Locate the cell with the specified text and output its [X, Y] center coordinate. 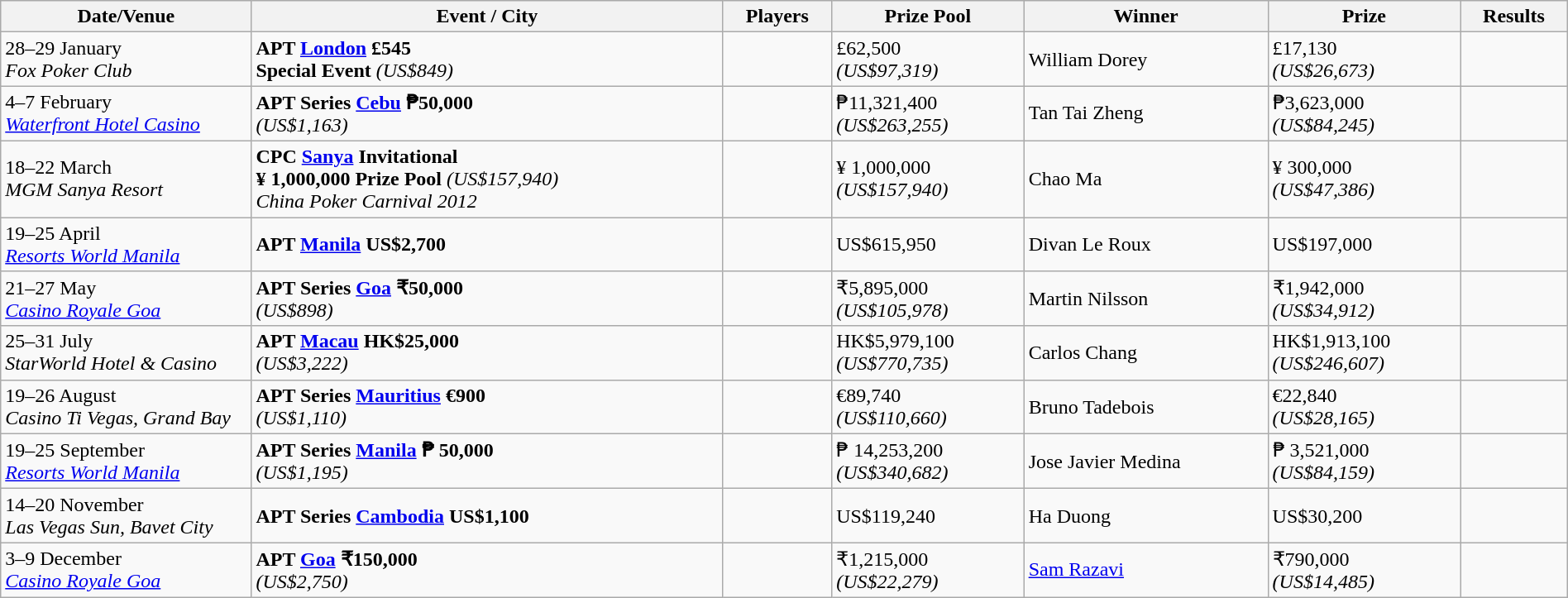
₱11,321,400(US$263,255) [928, 114]
Martin Nilsson [1146, 299]
Divan Le Roux [1146, 243]
Date/Venue [126, 17]
19–25 SeptemberResorts World Manila [126, 462]
14–20 NovemberLas Vegas Sun, Bavet City [126, 516]
4–7 FebruaryWaterfront Hotel Casino [126, 114]
Sam Razavi [1146, 571]
US$119,240 [928, 516]
Players [777, 17]
Results [1514, 17]
₱ 14,253,200(US$340,682) [928, 462]
Jose Javier Medina [1146, 462]
₹5,895,000(US$105,978) [928, 299]
APT London £545Special Event (US$849) [487, 60]
£17,130(US$26,673) [1364, 60]
25–31 JulyStarWorld Hotel & Casino [126, 352]
APT Series Goa ₹50,000(US$898) [487, 299]
₱3,623,000(US$84,245) [1364, 114]
Event / City [487, 17]
Prize Pool [928, 17]
£62,500(US$97,319) [928, 60]
₹1,215,000(US$22,279) [928, 571]
APT Manila US$2,700 [487, 243]
CPC Sanya Invitational¥ 1,000,000 Prize Pool (US$157,940)China Poker Carnival 2012 [487, 179]
₱ 3,521,000(US$84,159) [1364, 462]
William Dorey [1146, 60]
Carlos Chang [1146, 352]
18–22 MarchMGM Sanya Resort [126, 179]
US$197,000 [1364, 243]
Winner [1146, 17]
3–9 DecemberCasino Royale Goa [126, 571]
Prize [1364, 17]
HK$1,913,100(US$246,607) [1364, 352]
APT Series Mauritius €900(US$1,110) [487, 407]
19–26 AugustCasino Ti Vegas, Grand Bay [126, 407]
APT Macau HK$25,000(US$3,222) [487, 352]
Tan Tai Zheng [1146, 114]
Chao Ma [1146, 179]
HK$5,979,100(US$770,735) [928, 352]
APT Series Cebu ₱50,000(US$1,163) [487, 114]
US$30,200 [1364, 516]
28–29 JanuaryFox Poker Club [126, 60]
Ha Duong [1146, 516]
€22,840(US$28,165) [1364, 407]
19–25 AprilResorts World Manila [126, 243]
₹790,000(US$14,485) [1364, 571]
US$615,950 [928, 243]
Bruno Tadebois [1146, 407]
APT Series Cambodia US$1,100 [487, 516]
€89,740(US$110,660) [928, 407]
APT Series Manila ₱ 50,000(US$1,195) [487, 462]
₹1,942,000(US$34,912) [1364, 299]
¥ 300,000(US$47,386) [1364, 179]
21–27 MayCasino Royale Goa [126, 299]
¥ 1,000,000(US$157,940) [928, 179]
APT Goa ₹150,000(US$2,750) [487, 571]
